Return the (x, y) coordinate for the center point of the cell that contains the specified text.  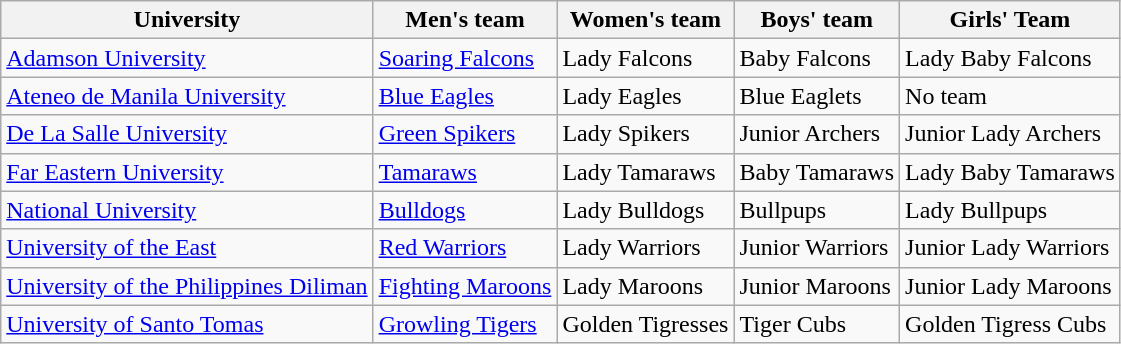
Ateneo de Manila University (187, 96)
Lady Tamaraws (646, 172)
Far Eastern University (187, 172)
Red Warriors (465, 248)
Blue Eaglets (817, 96)
Growling Tigers (465, 324)
Baby Falcons (817, 58)
National University (187, 210)
Junior Archers (817, 134)
Lady Baby Falcons (1010, 58)
Men's team (465, 20)
De La Salle University (187, 134)
Bulldogs (465, 210)
University of the Philippines Diliman (187, 286)
No team (1010, 96)
Junior Lady Archers (1010, 134)
Adamson University (187, 58)
Tiger Cubs (817, 324)
Junior Lady Maroons (1010, 286)
University of the East (187, 248)
Soaring Falcons (465, 58)
Girls' Team (1010, 20)
Bullpups (817, 210)
Lady Warriors (646, 248)
Lady Eagles (646, 96)
Blue Eagles (465, 96)
University (187, 20)
Lady Maroons (646, 286)
Women's team (646, 20)
Lady Falcons (646, 58)
Lady Bulldogs (646, 210)
Lady Baby Tamaraws (1010, 172)
Lady Bullpups (1010, 210)
Golden Tigresses (646, 324)
Lady Spikers (646, 134)
Fighting Maroons (465, 286)
Golden Tigress Cubs (1010, 324)
Junior Maroons (817, 286)
Junior Lady Warriors (1010, 248)
Baby Tamaraws (817, 172)
Boys' team (817, 20)
University of Santo Tomas (187, 324)
Green Spikers (465, 134)
Tamaraws (465, 172)
Junior Warriors (817, 248)
